From the cell containing the given text, extract its center point as (x, y) coordinate. 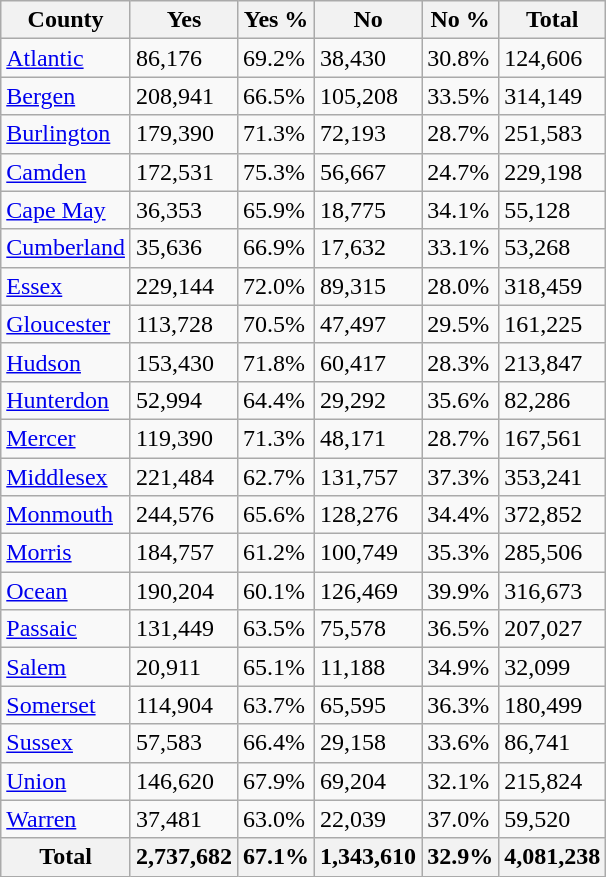
86,176 (184, 58)
126,469 (368, 591)
52,994 (184, 400)
Somerset (66, 705)
Mercer (66, 438)
33.1% (460, 248)
11,188 (368, 667)
29,158 (368, 743)
229,144 (184, 286)
Gloucester (66, 324)
65.9% (276, 210)
60,417 (368, 362)
207,027 (552, 629)
1,343,610 (368, 857)
32,099 (552, 667)
37.0% (460, 819)
59,520 (552, 819)
22,039 (368, 819)
285,506 (552, 553)
35,636 (184, 248)
Warren (66, 819)
65.1% (276, 667)
17,632 (368, 248)
37.3% (460, 477)
37,481 (184, 819)
28.0% (460, 286)
65,595 (368, 705)
69,204 (368, 781)
69.2% (276, 58)
2,737,682 (184, 857)
75,578 (368, 629)
75.3% (276, 172)
Sussex (66, 743)
No (368, 20)
318,459 (552, 286)
57,583 (184, 743)
33.6% (460, 743)
213,847 (552, 362)
66.5% (276, 96)
Cumberland (66, 248)
39.9% (460, 591)
No % (460, 20)
184,757 (184, 553)
Yes (184, 20)
65.6% (276, 515)
66.4% (276, 743)
72,193 (368, 134)
63.0% (276, 819)
County (66, 20)
Ocean (66, 591)
105,208 (368, 96)
372,852 (552, 515)
48,171 (368, 438)
36.5% (460, 629)
60.1% (276, 591)
67.1% (276, 857)
131,757 (368, 477)
119,390 (184, 438)
36,353 (184, 210)
Passaic (66, 629)
244,576 (184, 515)
56,667 (368, 172)
18,775 (368, 210)
Bergen (66, 96)
161,225 (552, 324)
70.5% (276, 324)
Essex (66, 286)
Hudson (66, 362)
Burlington (66, 134)
316,673 (552, 591)
89,315 (368, 286)
Middlesex (66, 477)
38,430 (368, 58)
35.6% (460, 400)
63.5% (276, 629)
34.4% (460, 515)
29.5% (460, 324)
179,390 (184, 134)
28.3% (460, 362)
153,430 (184, 362)
Yes % (276, 20)
62.7% (276, 477)
86,741 (552, 743)
131,449 (184, 629)
71.8% (276, 362)
4,081,238 (552, 857)
215,824 (552, 781)
20,911 (184, 667)
53,268 (552, 248)
72.0% (276, 286)
221,484 (184, 477)
63.7% (276, 705)
64.4% (276, 400)
124,606 (552, 58)
Union (66, 781)
67.9% (276, 781)
55,128 (552, 210)
82,286 (552, 400)
Cape May (66, 210)
34.9% (460, 667)
36.3% (460, 705)
32.1% (460, 781)
Camden (66, 172)
208,941 (184, 96)
32.9% (460, 857)
229,198 (552, 172)
114,904 (184, 705)
29,292 (368, 400)
167,561 (552, 438)
Atlantic (66, 58)
Salem (66, 667)
Monmouth (66, 515)
24.7% (460, 172)
146,620 (184, 781)
100,749 (368, 553)
66.9% (276, 248)
314,149 (552, 96)
30.8% (460, 58)
190,204 (184, 591)
353,241 (552, 477)
172,531 (184, 172)
47,497 (368, 324)
35.3% (460, 553)
Morris (66, 553)
Hunterdon (66, 400)
251,583 (552, 134)
113,728 (184, 324)
128,276 (368, 515)
180,499 (552, 705)
34.1% (460, 210)
61.2% (276, 553)
33.5% (460, 96)
